Provide the [X, Y] coordinate of the cell's center where the given text is located.  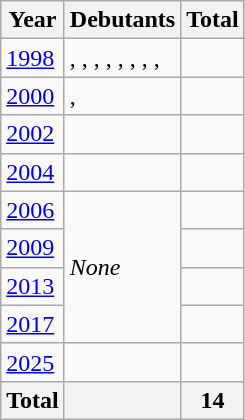
, [122, 96]
2000 [33, 96]
2002 [33, 134]
1998 [33, 58]
2017 [33, 324]
2025 [33, 362]
14 [213, 400]
, , , , , , , , [122, 58]
2009 [33, 248]
2013 [33, 286]
None [122, 267]
Debutants [122, 20]
2004 [33, 172]
2006 [33, 210]
Year [33, 20]
